Locate the cell with the specified text and output its [X, Y] center coordinate. 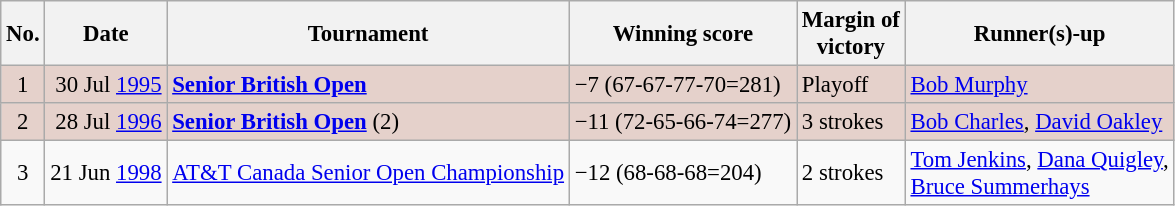
Winning score [682, 34]
Bob Murphy [1040, 85]
−11 (72-65-66-74=277) [682, 122]
No. [23, 34]
2 [23, 122]
AT&T Canada Senior Open Championship [368, 174]
Date [106, 34]
Tom Jenkins, Dana Quigley, Bruce Summerhays [1040, 174]
28 Jul 1996 [106, 122]
2 strokes [850, 174]
Runner(s)-up [1040, 34]
21 Jun 1998 [106, 174]
3 [23, 174]
Bob Charles, David Oakley [1040, 122]
30 Jul 1995 [106, 85]
Tournament [368, 34]
Senior British Open [368, 85]
−7 (67-67-77-70=281) [682, 85]
Senior British Open (2) [368, 122]
3 strokes [850, 122]
Playoff [850, 85]
−12 (68-68-68=204) [682, 174]
Margin ofvictory [850, 34]
1 [23, 85]
